Capture the cell that displays the provided text and extract its [X, Y] central coordinate. 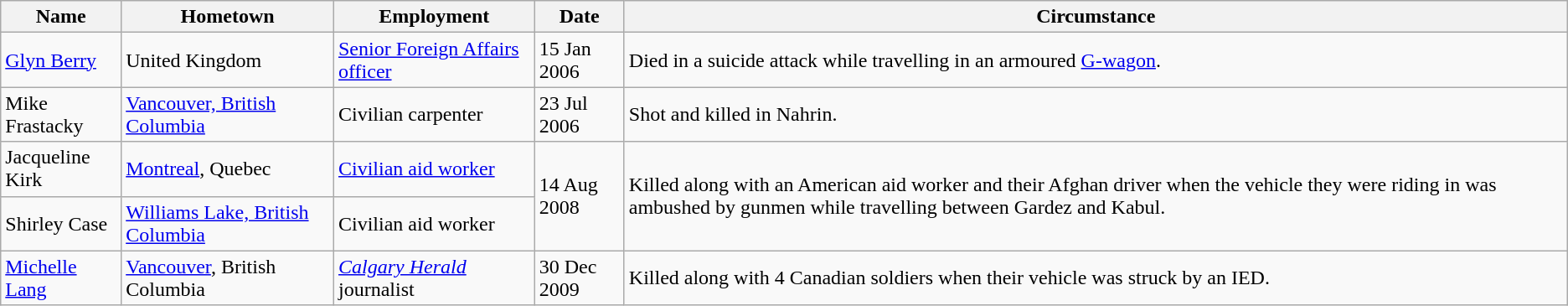
Glyn Berry [61, 60]
Shirley Case [61, 223]
Date [580, 17]
Employment [434, 17]
Montreal, Quebec [228, 169]
Jacqueline Kirk [61, 169]
United Kingdom [228, 60]
23 Jul 2006 [580, 114]
Williams Lake, British Columbia [228, 223]
Mike Frastacky [61, 114]
Killed along with 4 Canadian soldiers when their vehicle was struck by an IED. [1096, 278]
30 Dec 2009 [580, 278]
Hometown [228, 17]
15 Jan 2006 [580, 60]
Michelle Lang [61, 278]
14 Aug 2008 [580, 196]
Calgary Herald journalist [434, 278]
Civilian carpenter [434, 114]
Name [61, 17]
Died in a suicide attack while travelling in an armoured G-wagon. [1096, 60]
Senior Foreign Affairs officer [434, 60]
Circumstance [1096, 17]
Shot and killed in Nahrin. [1096, 114]
